Find where the given text appears and provide that cell's center as [X, Y] coordinate. 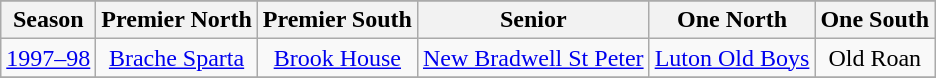
One South [875, 20]
1997–98 [48, 58]
Premier North [176, 20]
Senior [533, 20]
Brache Sparta [176, 58]
One North [732, 20]
Luton Old Boys [732, 58]
Premier South [337, 20]
Season [48, 20]
New Bradwell St Peter [533, 58]
Brook House [337, 58]
Old Roan [875, 58]
